Find where the given text appears and provide that cell's center as [X, Y] coordinate. 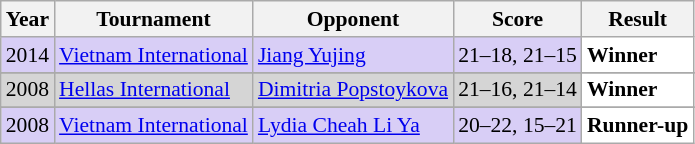
Opponent [353, 19]
Score [518, 19]
Hellas International [154, 90]
Lydia Cheah Li Ya [353, 126]
Jiang Yujing [353, 55]
Year [28, 19]
Dimitria Popstoykova [353, 90]
20–22, 15–21 [518, 126]
Tournament [154, 19]
21–16, 21–14 [518, 90]
Runner-up [638, 126]
2014 [28, 55]
Result [638, 19]
21–18, 21–15 [518, 55]
